From the cell containing the given text, extract its center point as [X, Y] coordinate. 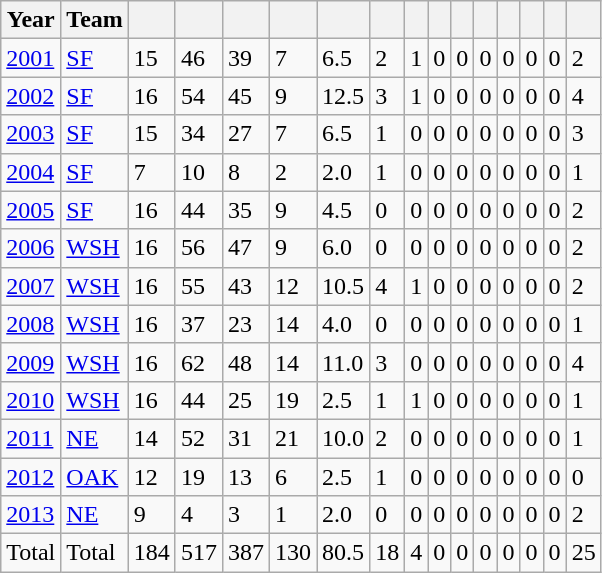
6.0 [344, 248]
130 [294, 553]
2007 [31, 286]
10.0 [344, 438]
Year [31, 20]
55 [198, 286]
4.0 [344, 324]
2010 [31, 400]
56 [198, 248]
43 [246, 286]
387 [246, 553]
6 [294, 477]
35 [246, 210]
23 [246, 324]
4.5 [344, 210]
8 [246, 172]
54 [198, 96]
21 [294, 438]
Team [95, 20]
2012 [31, 477]
37 [198, 324]
2013 [31, 515]
34 [198, 134]
OAK [95, 477]
46 [198, 58]
13 [246, 477]
27 [246, 134]
2004 [31, 172]
2001 [31, 58]
10.5 [344, 286]
2011 [31, 438]
2002 [31, 96]
2009 [31, 362]
12.5 [344, 96]
47 [246, 248]
11.0 [344, 362]
184 [152, 553]
80.5 [344, 553]
2003 [31, 134]
2008 [31, 324]
517 [198, 553]
45 [246, 96]
2005 [31, 210]
62 [198, 362]
10 [198, 172]
18 [388, 553]
48 [246, 362]
39 [246, 58]
52 [198, 438]
2006 [31, 248]
31 [246, 438]
